Return [X, Y] of the center of cell containing provided text 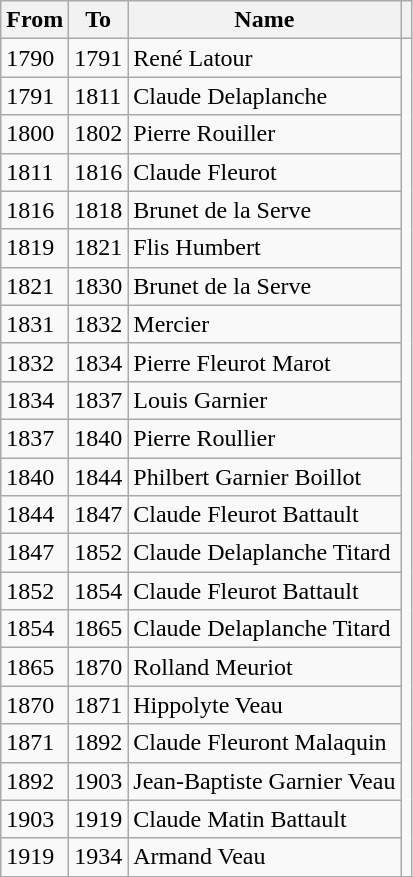
1934 [98, 857]
Armand Veau [264, 857]
1831 [35, 324]
Rolland Meuriot [264, 667]
Jean-Baptiste Garnier Veau [264, 781]
Name [264, 20]
René Latour [264, 58]
1802 [98, 134]
Louis Garnier [264, 400]
1800 [35, 134]
1819 [35, 248]
Pierre Fleurot Marot [264, 362]
1830 [98, 286]
Philbert Garnier Boillot [264, 477]
Flis Humbert [264, 248]
Pierre Rouiller [264, 134]
Pierre Roullier [264, 438]
From [35, 20]
Claude Fleurot [264, 172]
To [98, 20]
1790 [35, 58]
1818 [98, 210]
Hippolyte Veau [264, 705]
Claude Fleuront Malaquin [264, 743]
Claude Matin Battault [264, 819]
Claude Delaplanche [264, 96]
Mercier [264, 324]
